Output the [X, Y] coordinate of the center of the cell containing the given text.  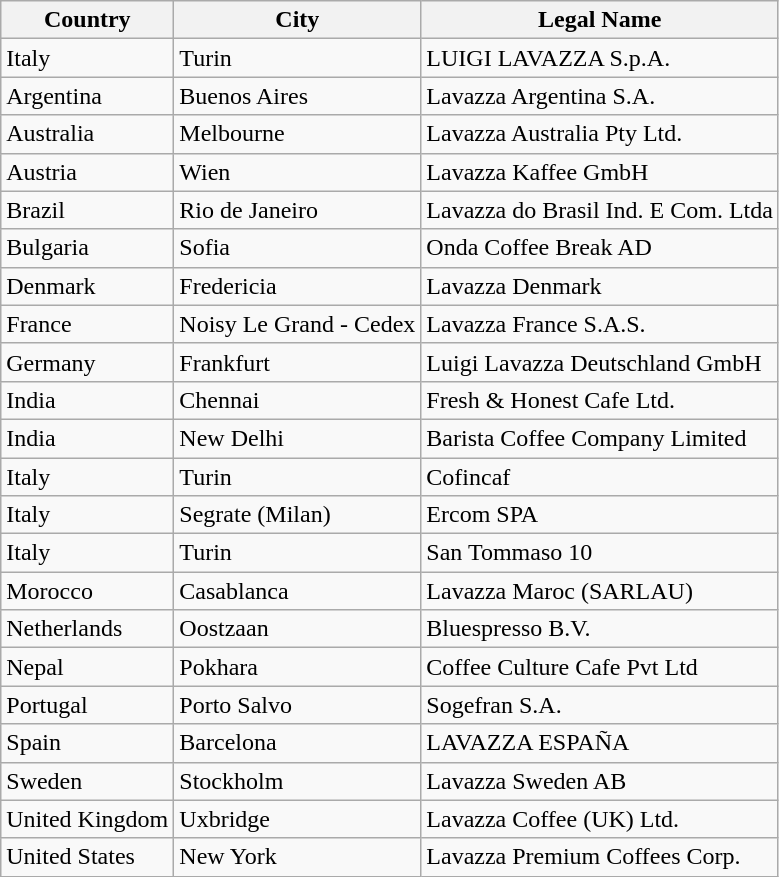
Casablanca [298, 591]
Oostzaan [298, 629]
Spain [88, 743]
Segrate (Milan) [298, 515]
Porto Salvo [298, 705]
San Tommaso 10 [600, 553]
Country [88, 20]
Lavazza Denmark [600, 286]
Nepal [88, 667]
Barista Coffee Company Limited [600, 438]
Noisy Le Grand - Cedex [298, 324]
Lavazza do Brasil Ind. E Com. Ltda [600, 210]
Sweden [88, 781]
Portugal [88, 705]
Ercom SPA [600, 515]
Lavazza France S.A.S. [600, 324]
Fresh & Honest Cafe Ltd. [600, 400]
United Kingdom [88, 819]
Austria [88, 172]
Lavazza Premium Coffees Corp. [600, 857]
Lavazza Sweden AB [600, 781]
Fredericia [298, 286]
Melbourne [298, 134]
Stockholm [298, 781]
New York [298, 857]
Denmark [88, 286]
New Delhi [298, 438]
Luigi Lavazza Deutschland GmbH [600, 362]
Lavazza Coffee (UK) Ltd. [600, 819]
Buenos Aires [298, 96]
France [88, 324]
Onda Coffee Break AD [600, 248]
Pokhara [298, 667]
LUIGI LAVAZZA S.p.A. [600, 58]
Lavazza Kaffee GmbH [600, 172]
Wien [298, 172]
Lavazza Maroc (SARLAU) [600, 591]
Frankfurt [298, 362]
United States [88, 857]
Uxbridge [298, 819]
Brazil [88, 210]
Coffee Culture Cafe Pvt Ltd [600, 667]
Morocco [88, 591]
Lavazza Australia Pty Ltd. [600, 134]
Argentina [88, 96]
Sogefran S.A. [600, 705]
Legal Name [600, 20]
Australia [88, 134]
Lavazza Argentina S.A. [600, 96]
Bulgaria [88, 248]
Cofincaf [600, 477]
Chennai [298, 400]
LAVAZZA ESPAÑA [600, 743]
Netherlands [88, 629]
Sofia [298, 248]
Barcelona [298, 743]
Germany [88, 362]
City [298, 20]
Rio de Janeiro [298, 210]
Bluespresso B.V. [600, 629]
